Pinpoint the cell where the given text exists, returning its [x, y] midpoint coordinate. 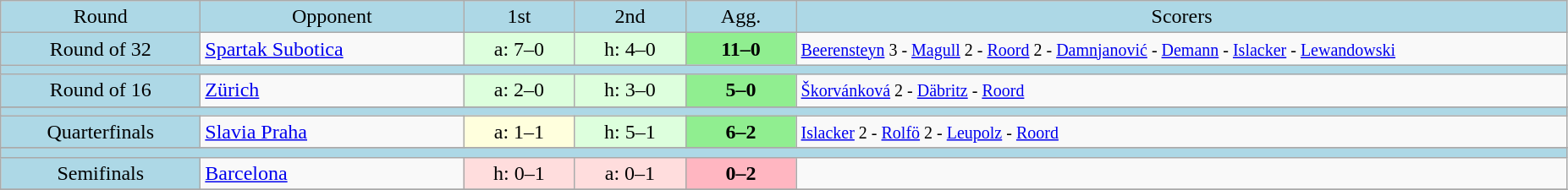
5–0 [741, 90]
Round of 16 [101, 90]
a: 0–1 [630, 173]
11–0 [741, 49]
a: 2–0 [520, 90]
a: 1–1 [520, 132]
Spartak Subotica [332, 49]
Semifinals [101, 173]
Škorvánková 2 - Däbritz - Roord [1181, 90]
6–2 [741, 132]
Zürich [332, 90]
Scorers [1181, 17]
Agg. [741, 17]
Islacker 2 - Rolfö 2 - Leupolz - Roord [1181, 132]
h: 5–1 [630, 132]
Round of 32 [101, 49]
Beerensteyn 3 - Magull 2 - Roord 2 - Damnjanović - Demann - Islacker - Lewandowski [1181, 49]
a: 7–0 [520, 49]
Opponent [332, 17]
2nd [630, 17]
1st [520, 17]
Slavia Praha [332, 132]
h: 0–1 [520, 173]
0–2 [741, 173]
Barcelona [332, 173]
Quarterfinals [101, 132]
h: 3–0 [630, 90]
Round [101, 17]
h: 4–0 [630, 49]
